Scan for the cell matching the given text and deliver its (X, Y) coordinate at center. 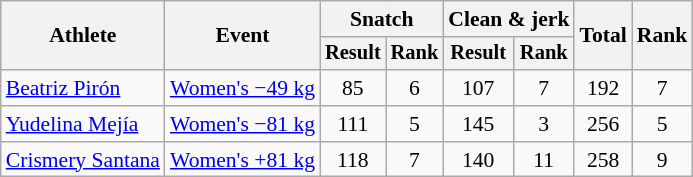
Beatriz Pirón (83, 88)
Snatch (382, 19)
145 (478, 124)
Women's −49 kg (242, 88)
Women's −81 kg (242, 124)
107 (478, 88)
6 (415, 88)
Athlete (83, 36)
111 (353, 124)
192 (602, 88)
Total (602, 36)
Event (242, 36)
Clean & jerk (508, 19)
Yudelina Mejía (83, 124)
256 (602, 124)
85 (353, 88)
3 (544, 124)
